Determine the [x, y] coordinate at the center of the cell enclosing the given text.  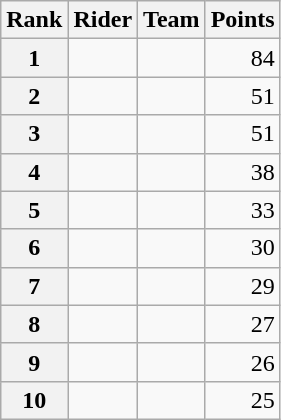
33 [242, 210]
84 [242, 58]
6 [34, 248]
1 [34, 58]
7 [34, 286]
30 [242, 248]
Rider [103, 20]
25 [242, 400]
8 [34, 324]
Team [172, 20]
27 [242, 324]
9 [34, 362]
2 [34, 96]
26 [242, 362]
29 [242, 286]
Points [242, 20]
Rank [34, 20]
5 [34, 210]
38 [242, 172]
4 [34, 172]
10 [34, 400]
3 [34, 134]
